Identify which cell holds the provided text, then report its (X, Y) central coordinate. 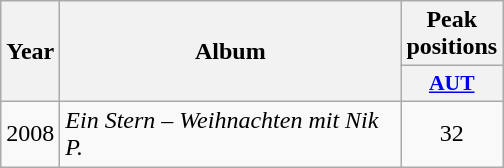
2008 (30, 134)
Ein Stern – Weihnachten mit Nik P. (230, 134)
32 (452, 134)
Album (230, 52)
AUT (452, 84)
Year (30, 52)
Peak positions (452, 34)
